Capture the cell that displays the provided text and extract its [X, Y] central coordinate. 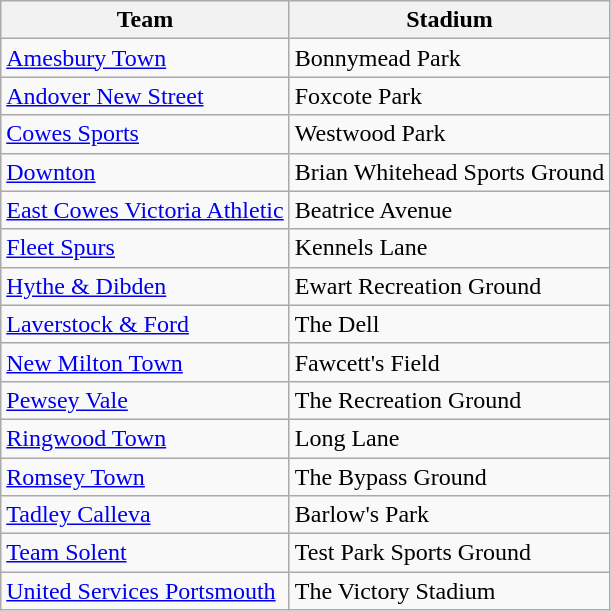
Tadley Calleva [145, 515]
Team Solent [145, 553]
Westwood Park [450, 134]
The Recreation Ground [450, 400]
United Services Portsmouth [145, 591]
Kennels Lane [450, 248]
Bonnymead Park [450, 58]
The Bypass Ground [450, 477]
Laverstock & Ford [145, 324]
Downton [145, 172]
Foxcote Park [450, 96]
Amesbury Town [145, 58]
Team [145, 20]
The Dell [450, 324]
The Victory Stadium [450, 591]
Ewart Recreation Ground [450, 286]
Fleet Spurs [145, 248]
Brian Whitehead Sports Ground [450, 172]
Long Lane [450, 438]
Hythe & Dibden [145, 286]
Romsey Town [145, 477]
East Cowes Victoria Athletic [145, 210]
Ringwood Town [145, 438]
Andover New Street [145, 96]
Barlow's Park [450, 515]
Stadium [450, 20]
Test Park Sports Ground [450, 553]
Fawcett's Field [450, 362]
Beatrice Avenue [450, 210]
Cowes Sports [145, 134]
New Milton Town [145, 362]
Pewsey Vale [145, 400]
